Identify which cell holds the provided text, then report its [x, y] central coordinate. 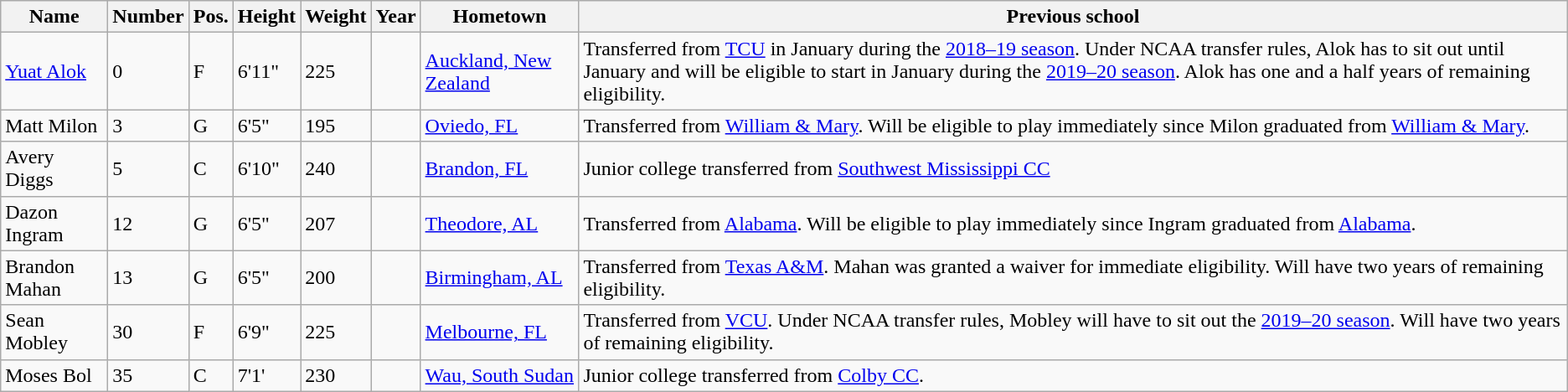
Name [54, 17]
6'11" [266, 71]
Year [395, 17]
Junior college transferred from Colby CC. [1073, 375]
Transferred from Alabama. Will be eligible to play immediately since Ingram graduated from Alabama. [1073, 223]
Hometown [499, 17]
Oviedo, FL [499, 126]
Brandon Mahan [54, 278]
Transferred from Texas A&M. Mahan was granted a waiver for immediate eligibility. Will have two years of remaining eligibility. [1073, 278]
Height [266, 17]
195 [336, 126]
12 [148, 223]
Transferred from William & Mary. Will be eligible to play immediately since Milon graduated from William & Mary. [1073, 126]
Matt Milon [54, 126]
7'1' [266, 375]
Sean Mobley [54, 332]
0 [148, 71]
Weight [336, 17]
Birmingham, AL [499, 278]
207 [336, 223]
Pos. [211, 17]
Junior college transferred from Southwest Mississippi CC [1073, 169]
240 [336, 169]
Dazon Ingram [54, 223]
Previous school [1073, 17]
Transferred from VCU. Under NCAA transfer rules, Mobley will have to sit out the 2019–20 season. Will have two years of remaining eligibility. [1073, 332]
6'10" [266, 169]
Wau, South Sudan [499, 375]
6'9" [266, 332]
Avery Diggs [54, 169]
230 [336, 375]
35 [148, 375]
Melbourne, FL [499, 332]
5 [148, 169]
Yuat Alok [54, 71]
200 [336, 278]
13 [148, 278]
Brandon, FL [499, 169]
Theodore, AL [499, 223]
Number [148, 17]
Auckland, New Zealand [499, 71]
30 [148, 332]
3 [148, 126]
Moses Bol [54, 375]
